For the text-containing cell, return its midpoint in [x, y] coordinate format. 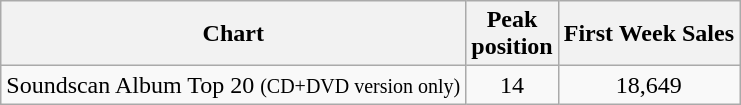
First Week Sales [648, 34]
14 [512, 85]
18,649 [648, 85]
Chart [234, 34]
Soundscan Album Top 20 (CD+DVD version only) [234, 85]
Peakposition [512, 34]
